Determine the (X, Y) coordinate at the center of the cell enclosing the given text.  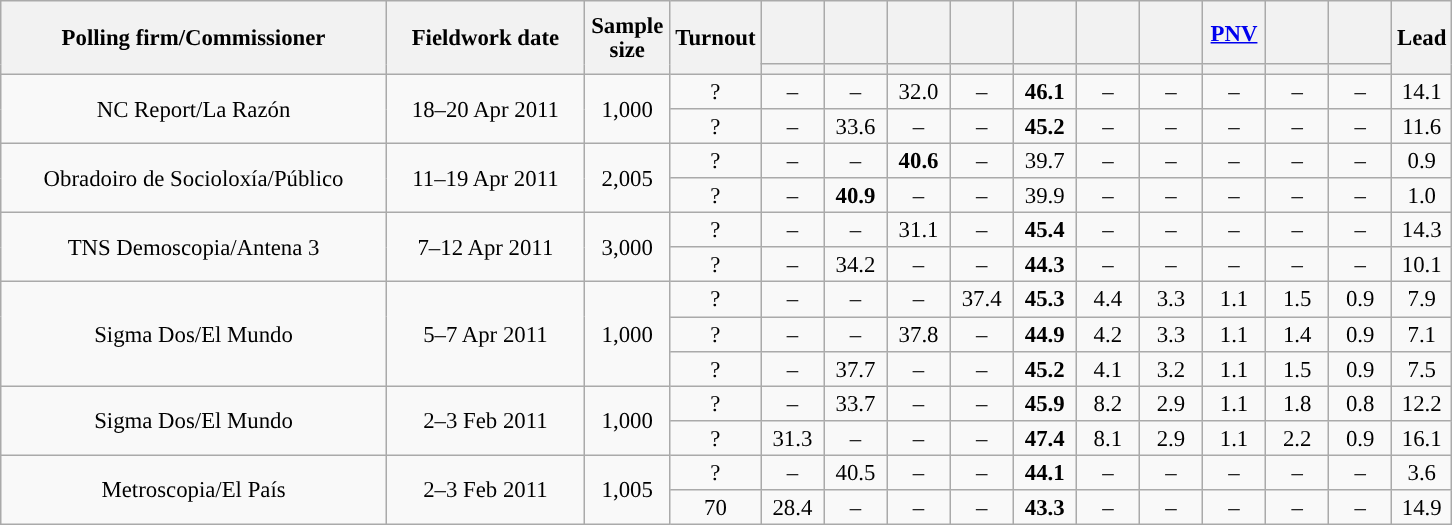
47.4 (1044, 438)
39.9 (1044, 196)
44.9 (1044, 334)
2,005 (627, 178)
8.2 (1108, 404)
45.3 (1044, 300)
11.6 (1422, 126)
40.5 (856, 472)
5–7 Apr 2011 (485, 334)
28.4 (792, 508)
TNS Demoscopia/Antena 3 (194, 248)
44.3 (1044, 266)
4.2 (1108, 334)
31.1 (918, 230)
14.3 (1422, 230)
3.2 (1170, 368)
Fieldwork date (485, 38)
Obradoiro de Socioloxía/Público (194, 178)
1.0 (1422, 196)
7–12 Apr 2011 (485, 248)
Lead (1422, 38)
Metroscopia/El País (194, 490)
7.5 (1422, 368)
33.6 (856, 126)
Sample size (627, 38)
3.6 (1422, 472)
37.8 (918, 334)
NC Report/La Razón (194, 110)
PNV (1234, 32)
11–19 Apr 2011 (485, 178)
1.4 (1298, 334)
31.3 (792, 438)
45.4 (1044, 230)
4.1 (1108, 368)
37.7 (856, 368)
10.1 (1422, 266)
46.1 (1044, 92)
Turnout (716, 38)
40.9 (856, 196)
16.1 (1422, 438)
45.9 (1044, 404)
12.2 (1422, 404)
1,005 (627, 490)
1.8 (1298, 404)
18–20 Apr 2011 (485, 110)
7.9 (1422, 300)
14.1 (1422, 92)
14.9 (1422, 508)
2.2 (1298, 438)
Polling firm/Commissioner (194, 38)
70 (716, 508)
37.4 (982, 300)
8.1 (1108, 438)
32.0 (918, 92)
44.1 (1044, 472)
40.6 (918, 162)
34.2 (856, 266)
43.3 (1044, 508)
7.1 (1422, 334)
4.4 (1108, 300)
0.8 (1360, 404)
33.7 (856, 404)
39.7 (1044, 162)
3,000 (627, 248)
